Identify which cell holds the provided text, then report its (X, Y) central coordinate. 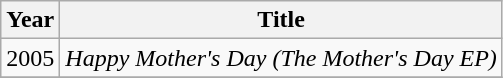
Happy Mother's Day (The Mother's Day EP) (282, 58)
Year (30, 20)
Title (282, 20)
2005 (30, 58)
